For the text-containing cell, return its midpoint in (x, y) coordinate format. 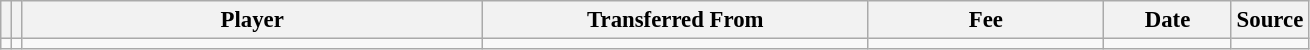
Source (1270, 20)
Date (1168, 20)
Transferred From (676, 20)
Fee (986, 20)
Player (252, 20)
